Identify which cell holds the provided text, then report its (x, y) central coordinate. 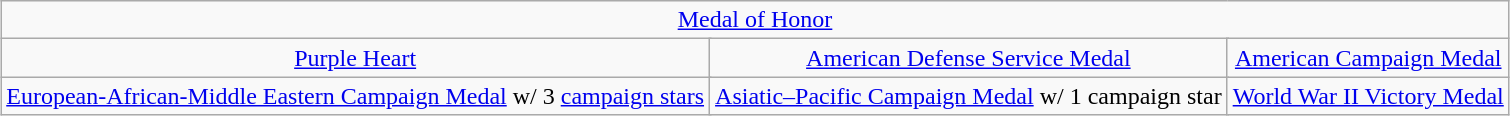
American Campaign Medal (1368, 58)
Purple Heart (356, 58)
Asiatic–Pacific Campaign Medal w/ 1 campaign star (969, 96)
European-African-Middle Eastern Campaign Medal w/ 3 campaign stars (356, 96)
World War II Victory Medal (1368, 96)
American Defense Service Medal (969, 58)
Medal of Honor (756, 20)
